Locate the cell with the specified text and output its (X, Y) center coordinate. 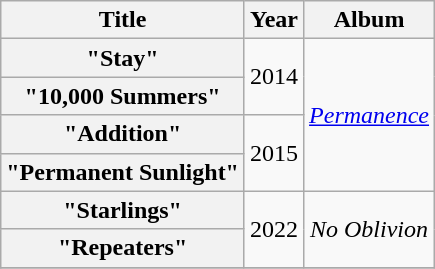
No Oblivion (370, 229)
"Stay" (123, 58)
"Addition" (123, 134)
Year (274, 20)
"Starlings" (123, 210)
"10,000 Summers" (123, 96)
2015 (274, 153)
Title (123, 20)
"Permanent Sunlight" (123, 172)
2014 (274, 77)
2022 (274, 229)
Album (370, 20)
"Repeaters" (123, 248)
Permanence (370, 115)
